Pinpoint the cell where the given text exists, returning its [X, Y] midpoint coordinate. 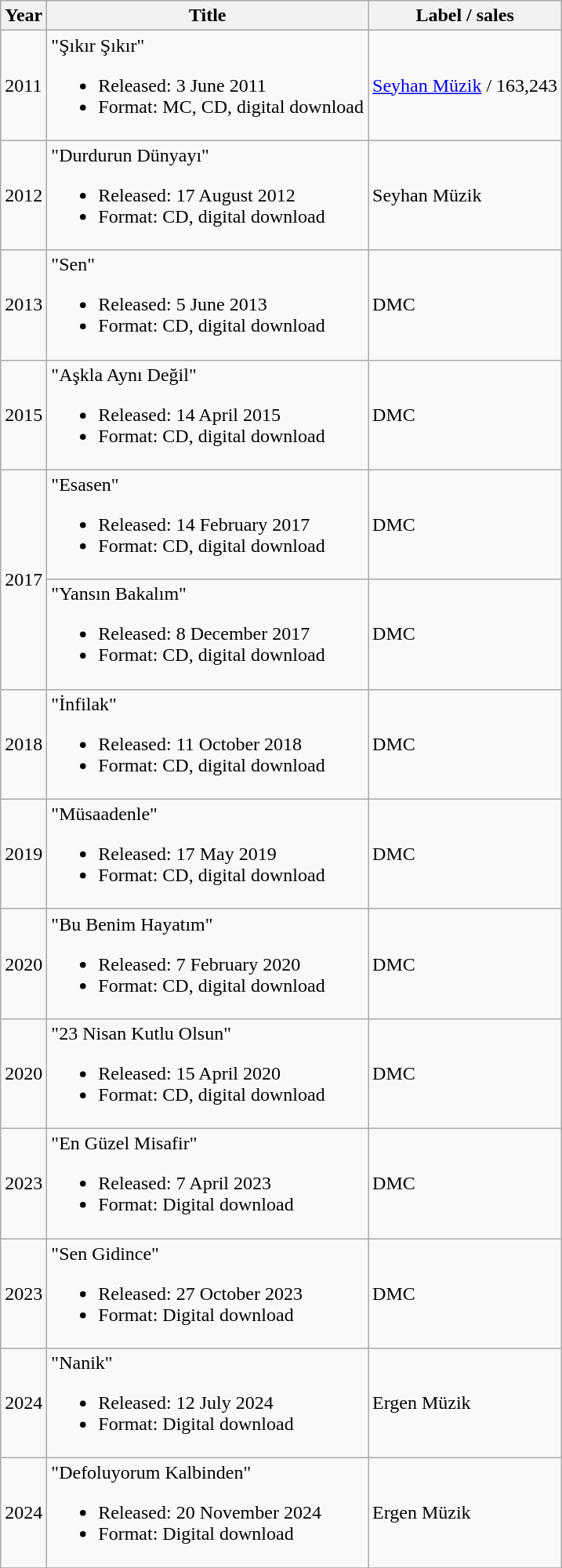
"Şıkır Şıkır"Released: 3 June 2011Format: MC, CD, digital download [208, 85]
"Bu Benim Hayatım"Released: 7 February 2020Format: CD, digital download [208, 964]
2018 [24, 744]
"Nanik"Released: 12 July 2024Format: Digital download [208, 1403]
Seyhan Müzik / 163,243 [466, 85]
"Aşkla Aynı Değil"Released: 14 April 2015Format: CD, digital download [208, 415]
2013 [24, 305]
2017 [24, 579]
"Sen"Released: 5 June 2013Format: CD, digital download [208, 305]
Label / sales [466, 16]
Seyhan Müzik [466, 195]
"Esasen"Released: 14 February 2017Format: CD, digital download [208, 524]
Year [24, 16]
"Sen Gidince"Released: 27 October 2023Format: Digital download [208, 1294]
2011 [24, 85]
"Müsaadenle"Released: 17 May 2019Format: CD, digital download [208, 854]
2019 [24, 854]
"Defoluyorum Kalbinden"Released: 20 November 2024Format: Digital download [208, 1513]
"İnfilak"Released: 11 October 2018Format: CD, digital download [208, 744]
Title [208, 16]
2015 [24, 415]
"23 Nisan Kutlu Olsun"Released: 15 April 2020Format: CD, digital download [208, 1073]
"En Güzel Misafir"Released: 7 April 2023Format: Digital download [208, 1183]
"Yansın Bakalım"Released: 8 December 2017Format: CD, digital download [208, 634]
2012 [24, 195]
"Durdurun Dünyayı"Released: 17 August 2012Format: CD, digital download [208, 195]
